Capture the cell that displays the provided text and extract its (x, y) central coordinate. 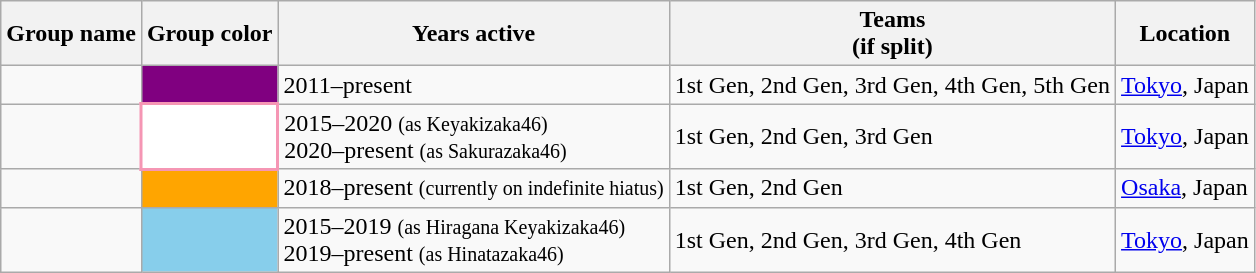
1st Gen, 2nd Gen, 3rd Gen, 4th Gen (892, 240)
2015–2019 (as Hiragana Keyakizaka46)2019–present (as Hinatazaka46) (474, 240)
2018–present (currently on indefinite hiatus) (474, 188)
1st Gen, 2nd Gen (892, 188)
Group color (210, 34)
Teams (if split) (892, 34)
Group name (72, 34)
Years active (474, 34)
1st Gen, 2nd Gen, 3rd Gen, 4th Gen, 5th Gen (892, 85)
1st Gen, 2nd Gen, 3rd Gen (892, 136)
Osaka, Japan (1186, 188)
2011–present (474, 85)
2015–2020 (as Keyakizaka46)2020–present (as Sakurazaka46) (474, 136)
Location (1186, 34)
